For the text-containing cell, return its midpoint in [x, y] coordinate format. 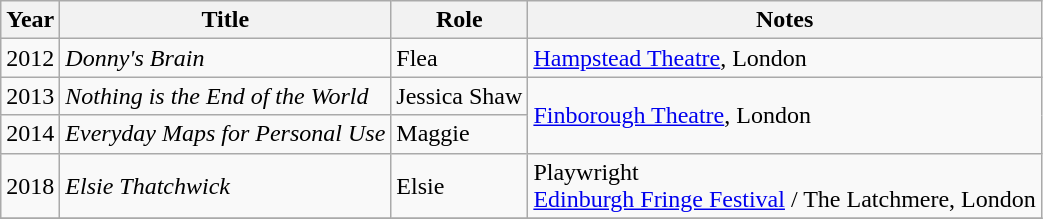
Elsie [460, 186]
2018 [30, 186]
Title [226, 20]
Finborough Theatre, London [784, 115]
Role [460, 20]
Donny's Brain [226, 58]
Nothing is the End of the World [226, 96]
Elsie Thatchwick [226, 186]
Notes [784, 20]
2013 [30, 96]
Hampstead Theatre, London [784, 58]
2014 [30, 134]
Everyday Maps for Personal Use [226, 134]
Maggie [460, 134]
Jessica Shaw [460, 96]
Flea [460, 58]
2012 [30, 58]
Year [30, 20]
PlaywrightEdinburgh Fringe Festival / The Latchmere, London [784, 186]
